From the cell containing the given text, extract its center point as [x, y] coordinate. 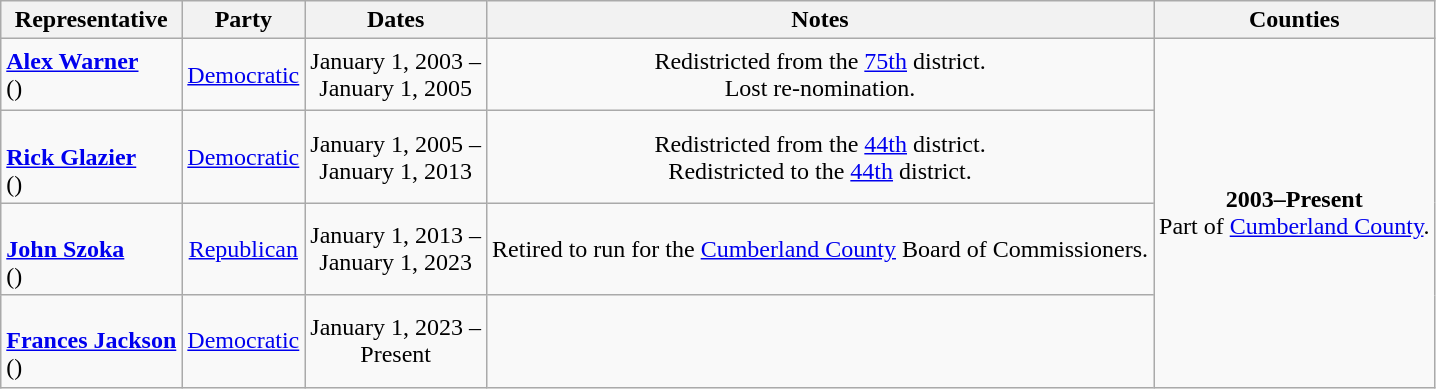
Party [244, 20]
Rick Glazier() [92, 157]
Retired to run for the Cumberland County Board of Commissioners. [820, 249]
January 1, 2003 – January 1, 2005 [396, 75]
Republican [244, 249]
John Szoka() [92, 249]
Redistricted from the 75th district. Lost re-nomination. [820, 75]
Counties [1294, 20]
Alex Warner() [92, 75]
Notes [820, 20]
2003–Present Part of Cumberland County. [1294, 213]
January 1, 2013 – January 1, 2023 [396, 249]
January 1, 2005 – January 1, 2013 [396, 157]
Representative [92, 20]
Redistricted from the 44th district. Redistricted to the 44th district. [820, 157]
Frances Jackson() [92, 341]
January 1, 2023 – Present [396, 341]
Dates [396, 20]
